Return (X, Y) of the center of cell containing provided text 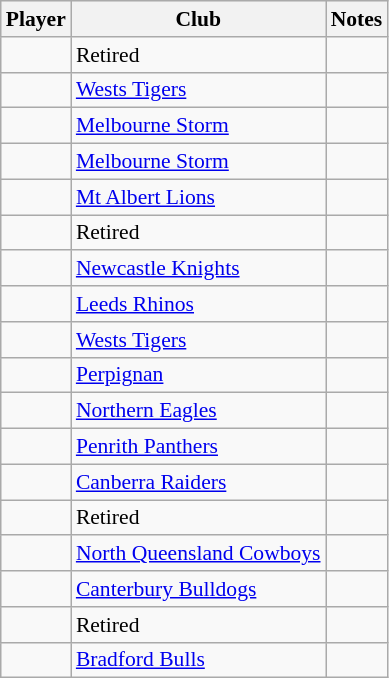
Mt Albert Lions (198, 197)
Canberra Raiders (198, 482)
Notes (357, 19)
Club (198, 19)
Newcastle Knights (198, 269)
Player (36, 19)
Penrith Panthers (198, 447)
Perpignan (198, 375)
Bradford Bulls (198, 660)
North Queensland Cowboys (198, 554)
Northern Eagles (198, 411)
Canterbury Bulldogs (198, 589)
Leeds Rhinos (198, 304)
